Find where the given text appears and provide that cell's center as [X, Y] coordinate. 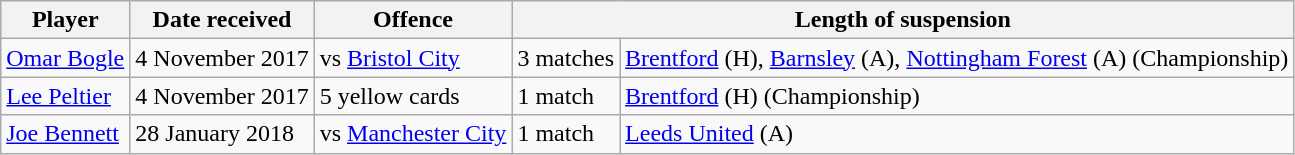
Brentford (H) (Championship) [957, 96]
28 January 2018 [222, 134]
Length of suspension [903, 20]
vs Bristol City [413, 58]
5 yellow cards [413, 96]
Joe Bennett [66, 134]
vs Manchester City [413, 134]
Leeds United (A) [957, 134]
Date received [222, 20]
Lee Peltier [66, 96]
3 matches [566, 58]
Brentford (H), Barnsley (A), Nottingham Forest (A) (Championship) [957, 58]
Offence [413, 20]
Player [66, 20]
Omar Bogle [66, 58]
